Scan for the cell matching the given text and deliver its (X, Y) coordinate at center. 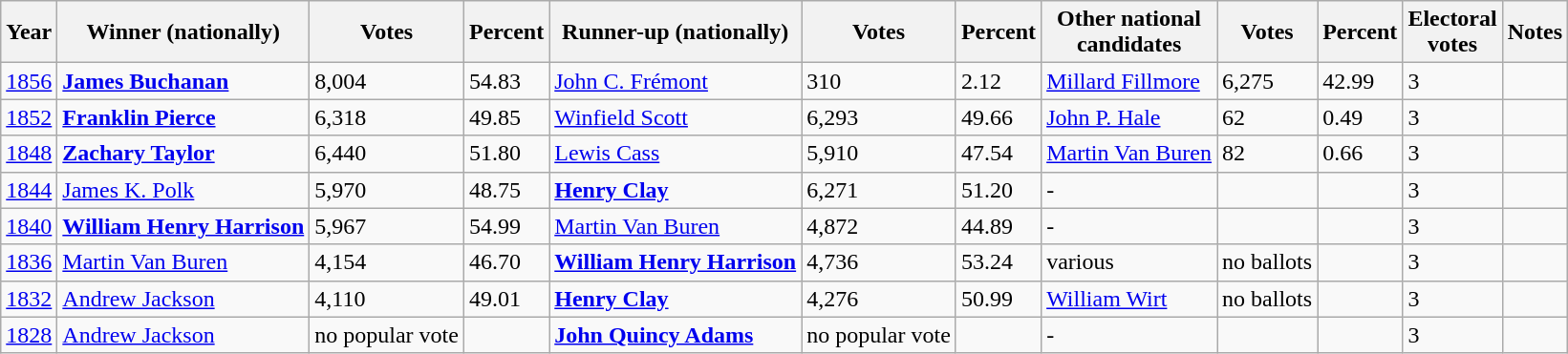
Notes (1535, 32)
1840 (29, 226)
1856 (29, 81)
48.75 (506, 190)
5,970 (387, 190)
Runner-up (nationally) (676, 32)
4,872 (879, 226)
6,271 (879, 190)
6,275 (1267, 81)
4,736 (879, 262)
2.12 (998, 81)
49.85 (506, 117)
47.54 (998, 154)
1844 (29, 190)
8,004 (387, 81)
51.80 (506, 154)
0.66 (1361, 154)
various (1129, 262)
5,967 (387, 226)
Franklin Pierce (183, 117)
John P. Hale (1129, 117)
6,293 (879, 117)
50.99 (998, 299)
62 (1267, 117)
Electoralvotes (1452, 32)
54.83 (506, 81)
46.70 (506, 262)
0.49 (1361, 117)
Year (29, 32)
49.66 (998, 117)
54.99 (506, 226)
53.24 (998, 262)
49.01 (506, 299)
Millard Fillmore (1129, 81)
Winfield Scott (676, 117)
1852 (29, 117)
6,318 (387, 117)
6,440 (387, 154)
82 (1267, 154)
310 (879, 81)
4,276 (879, 299)
4,154 (387, 262)
42.99 (1361, 81)
1828 (29, 335)
John C. Frémont (676, 81)
44.89 (998, 226)
4,110 (387, 299)
1832 (29, 299)
John Quincy Adams (676, 335)
James Buchanan (183, 81)
1848 (29, 154)
James K. Polk (183, 190)
Winner (nationally) (183, 32)
Other nationalcandidates (1129, 32)
Zachary Taylor (183, 154)
Lewis Cass (676, 154)
5,910 (879, 154)
51.20 (998, 190)
William Wirt (1129, 299)
1836 (29, 262)
